Scan for the cell matching the given text and deliver its (X, Y) coordinate at center. 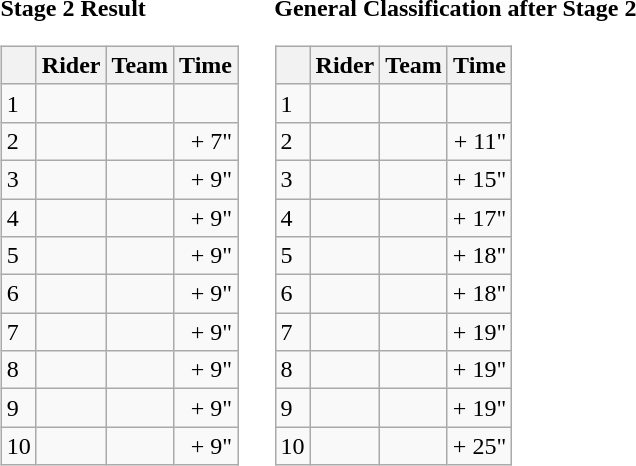
+ 25" (479, 446)
+ 11" (479, 141)
+ 15" (479, 179)
+ 7" (206, 141)
+ 17" (479, 217)
